Locate the cell with the specified text and output its [x, y] center coordinate. 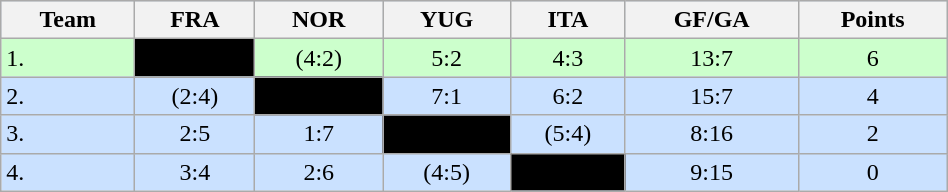
3. [68, 134]
1. [68, 58]
FRA [195, 20]
2:5 [195, 134]
(2:4) [195, 96]
NOR [319, 20]
4. [68, 172]
0 [872, 172]
5:2 [447, 58]
4:3 [568, 58]
2 [872, 134]
8:16 [712, 134]
6 [872, 58]
9:15 [712, 172]
4 [872, 96]
YUG [447, 20]
3:4 [195, 172]
15:7 [712, 96]
2. [68, 96]
(4:2) [319, 58]
13:7 [712, 58]
ITA [568, 20]
GF/GA [712, 20]
6:2 [568, 96]
(4:5) [447, 172]
Team [68, 20]
Points [872, 20]
7:1 [447, 96]
2:6 [319, 172]
(5:4) [568, 134]
1:7 [319, 134]
